Provide the (X, Y) coordinate of the cell's center where the given text is located.  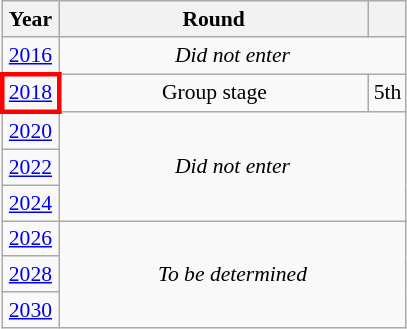
Round (214, 19)
2030 (30, 310)
2020 (30, 132)
2022 (30, 168)
To be determined (233, 274)
2026 (30, 239)
2024 (30, 203)
5th (388, 94)
Year (30, 19)
2028 (30, 275)
2016 (30, 56)
2018 (30, 94)
Group stage (214, 94)
